Extract the (X, Y) coordinate from the center of the cell holding the provided text.  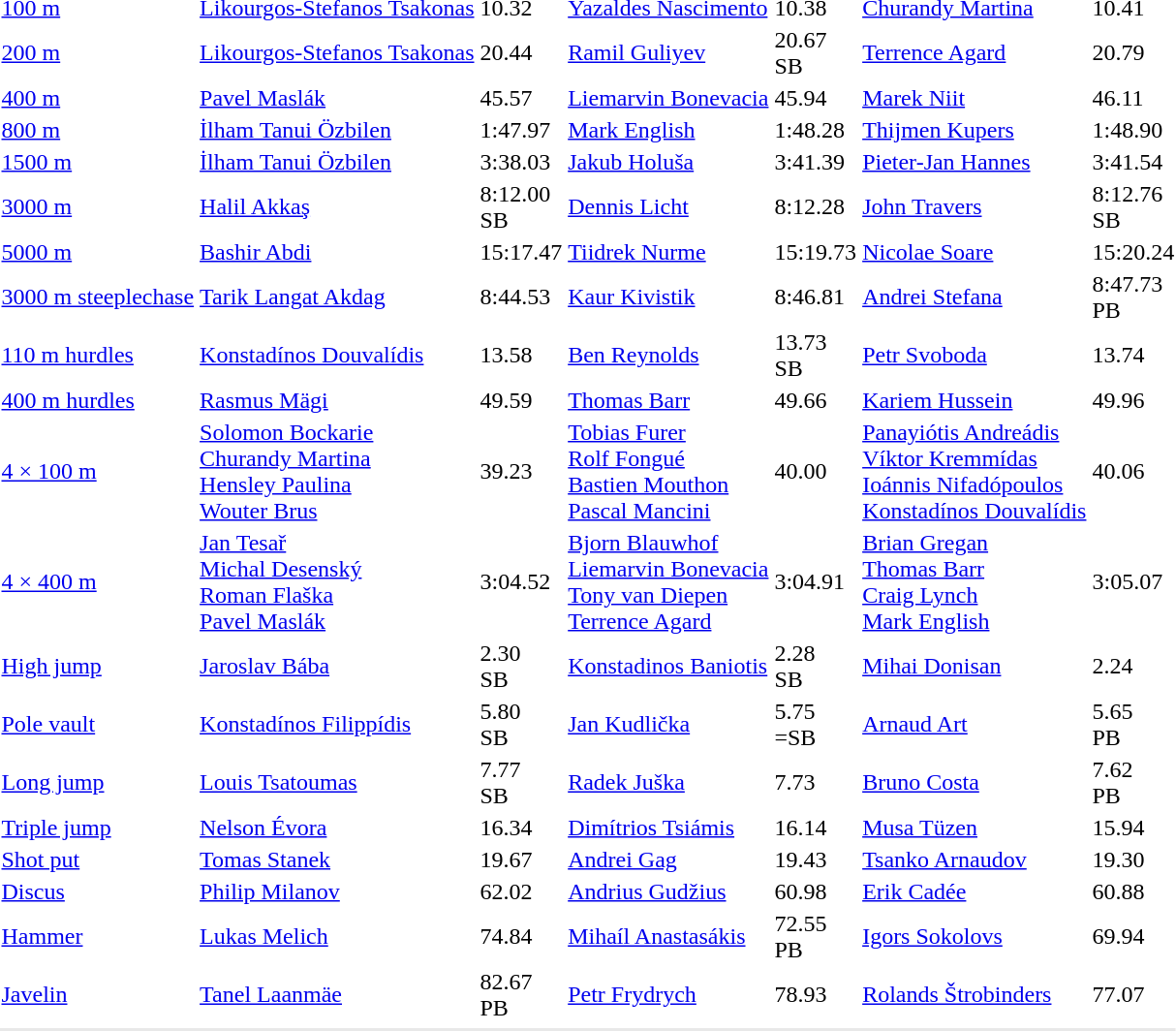
2.24 (1133, 667)
Pole vault (98, 725)
49.96 (1133, 400)
20.79 (1133, 52)
Discus (98, 891)
Thijmen Kupers (975, 130)
74.84 (521, 936)
Likourgos-Stefanos Tsakonas (337, 52)
Tanel Laanmäe (337, 994)
3:38.03 (521, 162)
13.74 (1133, 355)
Jaroslav Bába (337, 667)
Dimítrios Tsiámis (668, 828)
High jump (98, 667)
4 × 400 m (98, 581)
3:05.07 (1133, 581)
16.14 (816, 828)
78.93 (816, 994)
Andrei Gag (668, 859)
Konstadínos Douvalídis (337, 355)
8:46.81 (816, 297)
13.73SB (816, 355)
5.65PB (1133, 725)
Tomas Stanek (337, 859)
8:47.73PB (1133, 297)
1:48.90 (1133, 130)
3000 m steeplechase (98, 297)
19.30 (1133, 859)
77.07 (1133, 994)
Pieter-Jan Hannes (975, 162)
Petr Frydrych (668, 994)
Long jump (98, 783)
7.73 (816, 783)
5.80SB (521, 725)
Philip Milanov (337, 891)
69.94 (1133, 936)
5.75=SB (816, 725)
2.30SB (521, 667)
200 m (98, 52)
Bashir Abdi (337, 252)
15.94 (1133, 828)
Tobias FurerRolf FonguéBastien MouthonPascal Mancini (668, 471)
49.66 (816, 400)
8:12.00SB (521, 207)
3:41.39 (816, 162)
8:12.28 (816, 207)
Bruno Costa (975, 783)
Erik Cadée (975, 891)
15:17.47 (521, 252)
Andrius Gudžius (668, 891)
Nicolae Soare (975, 252)
Mihaíl Anastasákis (668, 936)
60.98 (816, 891)
Nelson Évora (337, 828)
Pavel Maslák (337, 98)
3:41.54 (1133, 162)
7.62PB (1133, 783)
Igors Sokolovs (975, 936)
Marek Niit (975, 98)
Musa Tüzen (975, 828)
Shot put (98, 859)
Bjorn BlauwhofLiemarvin BonevaciaTony van DiepenTerrence Agard (668, 581)
800 m (98, 130)
5000 m (98, 252)
Petr Svoboda (975, 355)
49.59 (521, 400)
Arnaud Art (975, 725)
Jakub Holuša (668, 162)
4 × 100 m (98, 471)
20.67SB (816, 52)
Solomon BockarieChurandy MartinaHensley PaulinaWouter Brus (337, 471)
Ramil Guliyev (668, 52)
15:20.24 (1133, 252)
Radek Juška (668, 783)
400 m (98, 98)
2.28SB (816, 667)
72.55PB (816, 936)
62.02 (521, 891)
3:04.52 (521, 581)
8:12.76SB (1133, 207)
Rasmus Mägi (337, 400)
Triple jump (98, 828)
Halil Akkaş (337, 207)
60.88 (1133, 891)
40.00 (816, 471)
Panayiótis AndreádisVíktor KremmídasIoánnis NifadópoulosKonstadínos Douvalídis (975, 471)
Tarik Langat Akdag (337, 297)
Brian GreganThomas BarrCraig LynchMark English (975, 581)
Konstadinos Baniotis (668, 667)
Jan Kudlička (668, 725)
Terrence Agard (975, 52)
40.06 (1133, 471)
Ben Reynolds (668, 355)
3:04.91 (816, 581)
1:47.97 (521, 130)
45.57 (521, 98)
400 m hurdles (98, 400)
Liemarvin Bonevacia (668, 98)
16.34 (521, 828)
Rolands Štrobinders (975, 994)
3000 m (98, 207)
Javelin (98, 994)
15:19.73 (816, 252)
20.44 (521, 52)
46.11 (1133, 98)
13.58 (521, 355)
Tiidrek Nurme (668, 252)
19.43 (816, 859)
Hammer (98, 936)
110 m hurdles (98, 355)
Kaur Kivistik (668, 297)
Kariem Hussein (975, 400)
Louis Tsatoumas (337, 783)
Lukas Melich (337, 936)
45.94 (816, 98)
82.67PB (521, 994)
39.23 (521, 471)
Mihai Donisan (975, 667)
1:48.28 (816, 130)
Dennis Licht (668, 207)
Mark English (668, 130)
Andrei Stefana (975, 297)
Tsanko Arnaudov (975, 859)
7.77SB (521, 783)
19.67 (521, 859)
Thomas Barr (668, 400)
1500 m (98, 162)
Jan TesařMichal DesenskýRoman FlaškaPavel Maslák (337, 581)
Konstadínos Filippídis (337, 725)
8:44.53 (521, 297)
John Travers (975, 207)
